Search for the cell housing the specified text and yield its [X, Y] center coordinate. 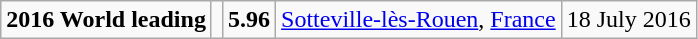
5.96 [248, 20]
2016 World leading [106, 20]
Sotteville-lès-Rouen, France [419, 20]
18 July 2016 [628, 20]
